Pinpoint the cell where the given text exists, returning its (X, Y) midpoint coordinate. 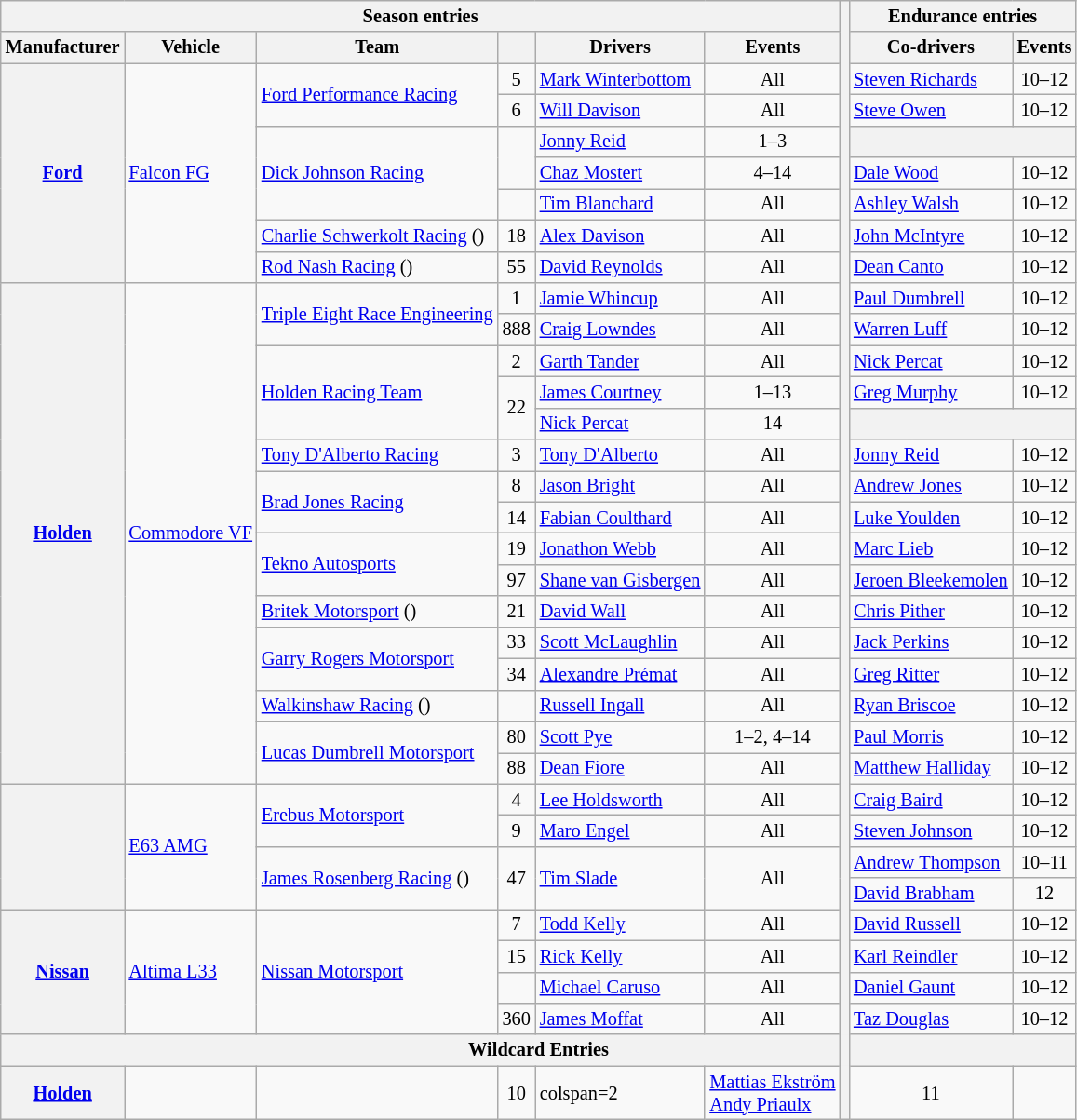
10–11 (1044, 862)
Daniel Gaunt (931, 988)
1–13 (773, 392)
Endurance entries (963, 16)
David Reynolds (620, 267)
Craig Baird (931, 800)
Tony D'Alberto (620, 455)
Chaz Mostert (620, 173)
Shane van Gisbergen (620, 580)
Dick Johnson Racing (378, 173)
Warren Luff (931, 330)
Fabian Coulthard (620, 518)
Craig Lowndes (620, 330)
21 (517, 612)
Falcon FG (191, 173)
5 (517, 79)
Charlie Schwerkolt Racing () (378, 236)
Will Davison (620, 110)
360 (517, 1019)
12 (1044, 894)
Jason Bright (620, 486)
80 (517, 736)
Jeroen Bleekemolen (931, 580)
Jonathon Webb (620, 548)
E63 AMG (191, 847)
Triple Eight Race Engineering (378, 313)
9 (517, 830)
Alexandre Prémat (620, 674)
Tim Blanchard (620, 204)
Tony D'Alberto Racing (378, 455)
1–2, 4–14 (773, 736)
Nissan (63, 972)
John McIntyre (931, 236)
7 (517, 924)
Commodore VF (191, 533)
Garry Rogers Motorsport (378, 657)
Jack Perkins (931, 642)
James Courtney (620, 392)
1–3 (773, 142)
Luke Youlden (931, 518)
Rod Nash Racing () (378, 267)
Steven Richards (931, 79)
Dale Wood (931, 173)
Mark Winterbottom (620, 79)
3 (517, 455)
33 (517, 642)
Lee Holdsworth (620, 800)
Ford Performance Racing (378, 95)
Ashley Walsh (931, 204)
4–14 (773, 173)
Taz Douglas (931, 1019)
David Wall (620, 612)
88 (517, 768)
Jamie Whincup (620, 298)
Steve Owen (931, 110)
Mattias Ekström Andy Priaulx (773, 1093)
Rick Kelly (620, 956)
James Moffat (620, 1019)
Team (378, 47)
1 (517, 298)
Scott McLaughlin (620, 642)
34 (517, 674)
Alex Davison (620, 236)
Andrew Jones (931, 486)
Dean Fiore (620, 768)
6 (517, 110)
colspan=2 (620, 1093)
Matthew Halliday (931, 768)
David Russell (931, 924)
97 (517, 580)
Ryan Briscoe (931, 706)
Karl Reindler (931, 956)
15 (517, 956)
David Brabham (931, 894)
Co-drivers (931, 47)
Tekno Autosports (378, 564)
Drivers (620, 47)
Lucas Dumbrell Motorsport (378, 752)
Nissan Motorsport (378, 972)
Paul Morris (931, 736)
Michael Caruso (620, 988)
Manufacturer (63, 47)
Brad Jones Racing (378, 501)
55 (517, 267)
Maro Engel (620, 830)
Steven Johnson (931, 830)
8 (517, 486)
Erebus Motorsport (378, 816)
19 (517, 548)
Marc Lieb (931, 548)
2 (517, 361)
Greg Ritter (931, 674)
Chris Pither (931, 612)
Garth Tander (620, 361)
888 (517, 330)
4 (517, 800)
47 (517, 877)
Greg Murphy (931, 392)
Vehicle (191, 47)
Ford (63, 173)
James Rosenberg Racing () (378, 877)
Holden Racing Team (378, 393)
Season entries (421, 16)
Tim Slade (620, 877)
10 (517, 1093)
Walkinshaw Racing () (378, 706)
Britek Motorsport () (378, 612)
Wildcard Entries (538, 1050)
Andrew Thompson (931, 862)
Russell Ingall (620, 706)
22 (517, 408)
Scott Pye (620, 736)
Dean Canto (931, 267)
18 (517, 236)
Altima L33 (191, 972)
Todd Kelly (620, 924)
11 (931, 1093)
Paul Dumbrell (931, 298)
